Provide the [X, Y] coordinate of the cell's center where the given text is located.  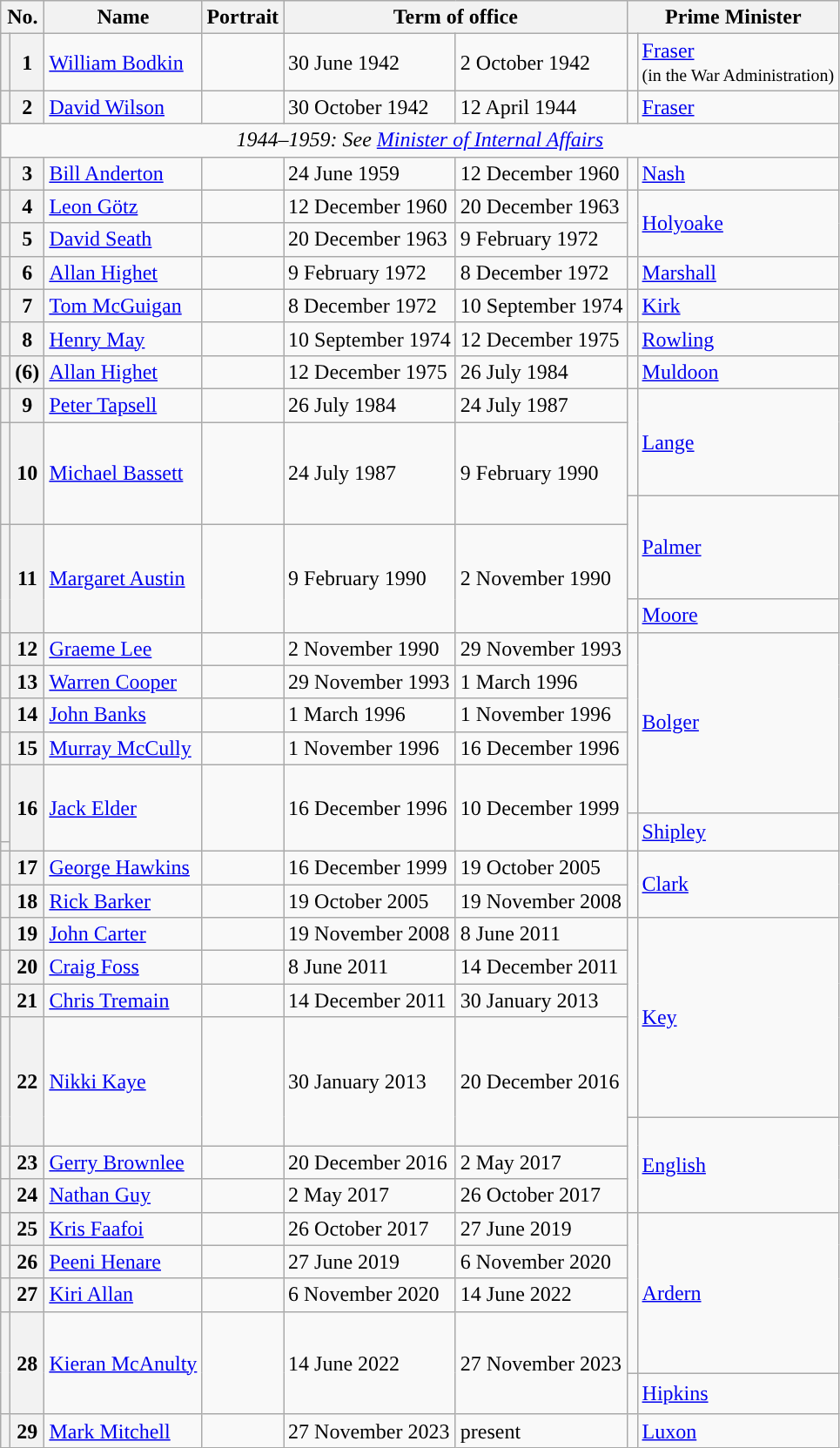
8 [28, 339]
1944–1959: See Minister of Internal Affairs [420, 140]
10 December 1999 [541, 808]
Holyoake [738, 223]
30 October 1942 [370, 107]
David Seath [124, 239]
13 [28, 682]
Ardern [738, 1292]
2 October 1942 [541, 63]
16 December 1999 [370, 867]
29 [28, 1431]
Bolger [738, 723]
Mark Mitchell [124, 1431]
John Banks [124, 715]
23 [28, 1162]
English [738, 1165]
14 [28, 715]
Prime Minister [733, 17]
Kris Faafoi [124, 1229]
10 [28, 473]
No. [23, 17]
Name [124, 17]
3 [28, 173]
Marshall [738, 273]
24 [28, 1195]
Tom McGuigan [124, 306]
6 [28, 273]
Key [738, 1018]
Peeni Henare [124, 1262]
Henry May [124, 339]
20 [28, 967]
12 [28, 649]
Bill Anderton [124, 173]
Nash [738, 173]
7 [28, 306]
Leon Götz [124, 206]
present [541, 1431]
Term of office [456, 17]
22 [28, 1081]
Michael Bassett [124, 473]
Murray McCully [124, 748]
Graeme Lee [124, 649]
Fraser [738, 107]
15 [28, 748]
Jack Elder [124, 808]
Portrait [243, 17]
30 June 1942 [370, 63]
John Carter [124, 934]
Lange [738, 442]
5 [28, 239]
Kirk [738, 306]
17 [28, 867]
Kieran McAnulty [124, 1363]
David Wilson [124, 107]
Margaret Austin [124, 578]
21 [28, 1000]
William Bodkin [124, 63]
Rowling [738, 339]
George Hawkins [124, 867]
26 [28, 1262]
18 [28, 901]
Clark [738, 884]
Rick Barker [124, 901]
Peter Tapsell [124, 405]
12 April 1944 [541, 107]
Fraser(in the War Administration) [738, 63]
Hipkins [738, 1393]
Kiri Allan [124, 1295]
28 [28, 1363]
Nathan Guy [124, 1195]
Moore [738, 616]
Luxon [738, 1431]
11 [28, 578]
2 [28, 107]
25 [28, 1229]
Chris Tremain [124, 1000]
19 [28, 934]
27 [28, 1295]
Muldoon [738, 372]
Craig Foss [124, 967]
Gerry Brownlee [124, 1162]
Nikki Kaye [124, 1081]
Shipley [738, 832]
9 [28, 405]
4 [28, 206]
16 [28, 808]
1 [28, 63]
Palmer [738, 548]
Warren Cooper [124, 682]
24 June 1959 [370, 173]
(6) [28, 372]
